Scan for the cell matching the given text and deliver its [x, y] coordinate at center. 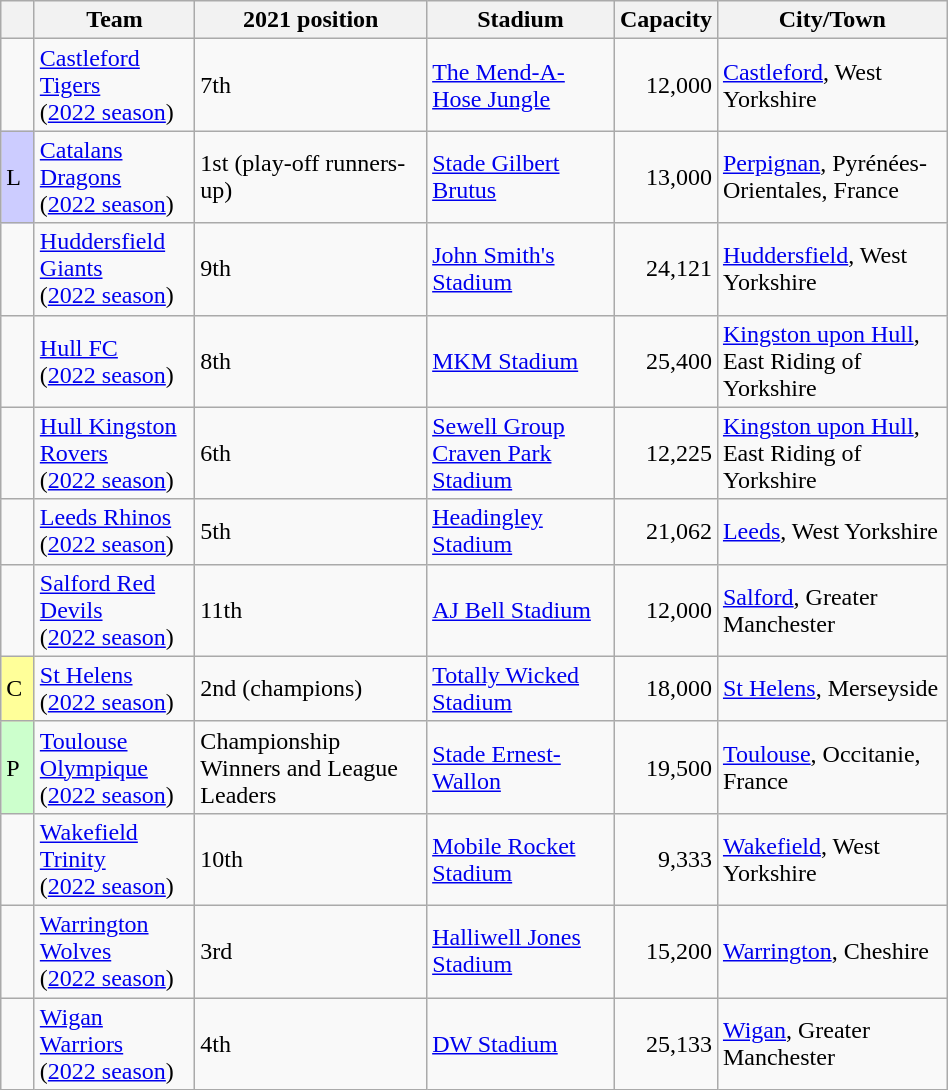
13,000 [666, 177]
18,000 [666, 688]
Stade Ernest-Wallon [521, 767]
Team [114, 20]
Stade Gilbert Brutus [521, 177]
21,062 [666, 532]
Castleford Tigers(2022 season) [114, 85]
Leeds, West Yorkshire [832, 532]
24,121 [666, 269]
Toulouse Olympique(2022 season) [114, 767]
3rd [311, 951]
1st (play-off runners-up) [311, 177]
Wigan, Greater Manchester [832, 1044]
Huddersfield, West Yorkshire [832, 269]
City/Town [832, 20]
John Smith's Stadium [521, 269]
9,333 [666, 859]
C [18, 688]
12,225 [666, 453]
10th [311, 859]
Warrington Wolves(2022 season) [114, 951]
Huddersfield Giants(2022 season) [114, 269]
Catalans Dragons(2022 season) [114, 177]
Mobile Rocket Stadium [521, 859]
15,200 [666, 951]
Wakefield, West Yorkshire [832, 859]
P [18, 767]
Hull FC(2022 season) [114, 361]
Leeds Rhinos(2022 season) [114, 532]
6th [311, 453]
4th [311, 1044]
5th [311, 532]
8th [311, 361]
The Mend-A-Hose Jungle [521, 85]
Wigan Warriors(2022 season) [114, 1044]
7th [311, 85]
DW Stadium [521, 1044]
9th [311, 269]
L [18, 177]
25,133 [666, 1044]
Halliwell Jones Stadium [521, 951]
Championship Winners and League Leaders [311, 767]
Toulouse, Occitanie, France [832, 767]
St Helens(2022 season) [114, 688]
AJ Bell Stadium [521, 610]
11th [311, 610]
St Helens, Merseyside [832, 688]
19,500 [666, 767]
Warrington, Cheshire [832, 951]
Sewell Group Craven Park Stadium [521, 453]
25,400 [666, 361]
Hull Kingston Rovers(2022 season) [114, 453]
Headingley Stadium [521, 532]
Capacity [666, 20]
2021 position [311, 20]
Salford Red Devils(2022 season) [114, 610]
Perpignan, Pyrénées-Orientales, France [832, 177]
MKM Stadium [521, 361]
Castleford, West Yorkshire [832, 85]
2nd (champions) [311, 688]
Salford, Greater Manchester [832, 610]
Stadium [521, 20]
Wakefield Trinity(2022 season) [114, 859]
Totally Wicked Stadium [521, 688]
